Return the [x, y] coordinate for the center point of the cell that contains the specified text.  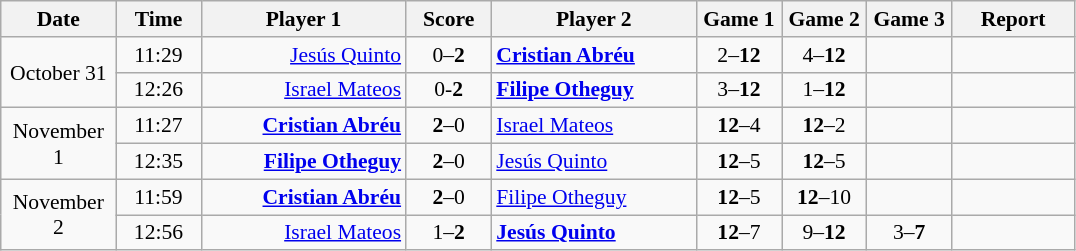
Time [158, 19]
2–12 [738, 55]
9–12 [824, 233]
Player 2 [594, 19]
November 1 [58, 144]
Game 3 [910, 19]
12–2 [824, 126]
Game 1 [738, 19]
12–7 [738, 233]
12:35 [158, 162]
Player 1 [304, 19]
Score [448, 19]
12:26 [158, 90]
11:27 [158, 126]
3–7 [910, 233]
November 2 [58, 214]
11:29 [158, 55]
4–12 [824, 55]
0–2 [448, 55]
Game 2 [824, 19]
October 31 [58, 72]
11:59 [158, 197]
1–12 [824, 90]
12–4 [738, 126]
0-2 [448, 90]
12–10 [824, 197]
12:56 [158, 233]
1–2 [448, 233]
Date [58, 19]
Report [1014, 19]
3–12 [738, 90]
